For the text-containing cell, return its midpoint in (X, Y) coordinate format. 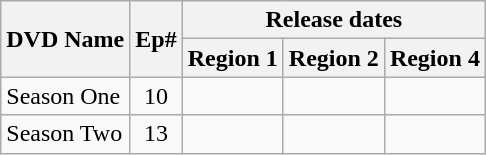
Ep# (156, 39)
Region 4 (434, 58)
Season Two (66, 134)
Region 1 (232, 58)
Region 2 (334, 58)
10 (156, 96)
13 (156, 134)
Release dates (334, 20)
DVD Name (66, 39)
Season One (66, 96)
